Find where the given text appears and provide that cell's center as [x, y] coordinate. 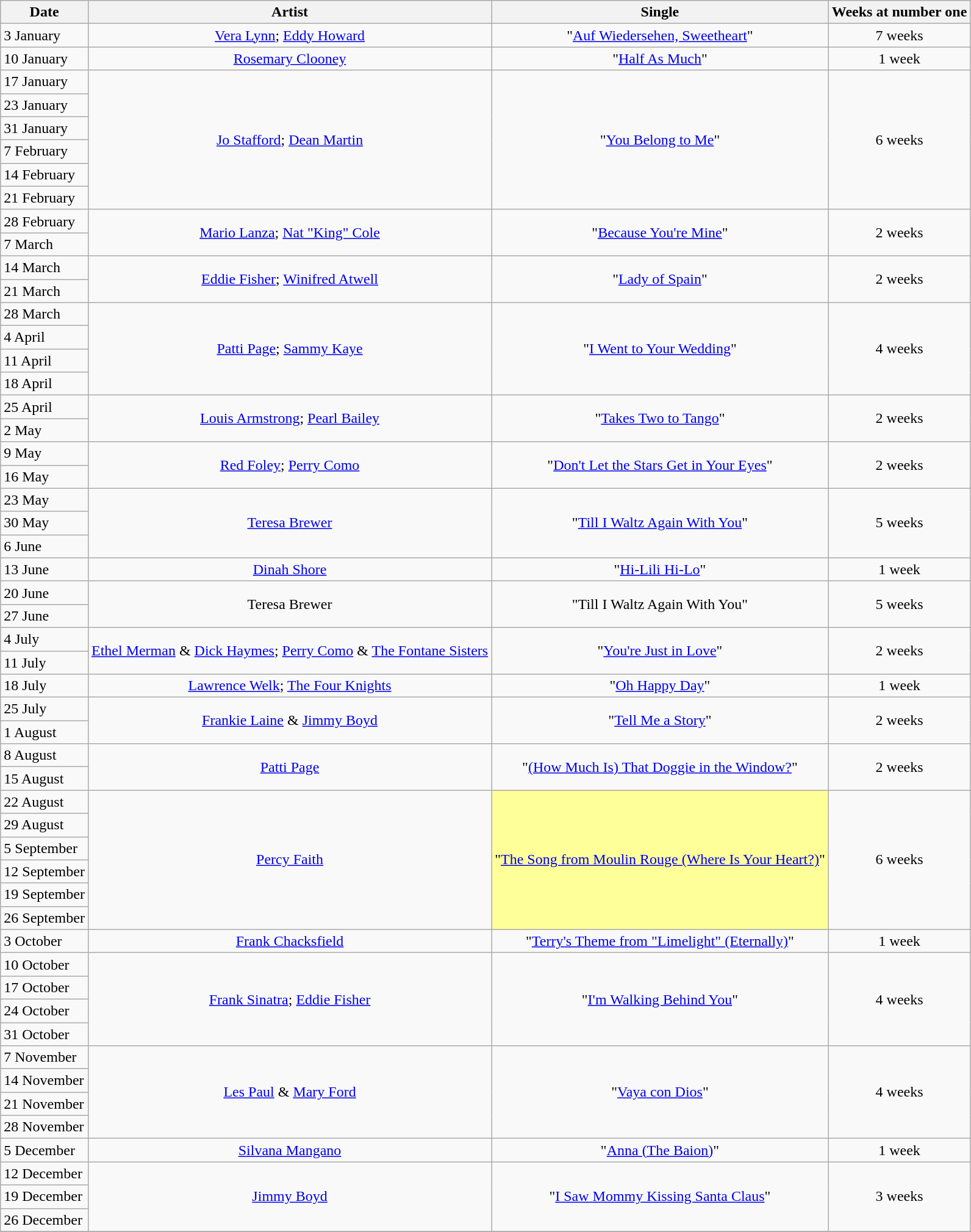
26 December [45, 1220]
13 June [45, 569]
21 November [45, 1104]
26 September [45, 918]
5 December [45, 1150]
12 September [45, 871]
12 December [45, 1173]
11 April [45, 361]
6 June [45, 546]
"Hi-Lili Hi-Lo" [660, 569]
29 August [45, 825]
25 April [45, 407]
10 October [45, 964]
7 February [45, 151]
"Tell Me a Story" [660, 721]
"Anna (The Baion)" [660, 1150]
4 April [45, 337]
Rosemary Clooney [289, 59]
24 October [45, 1010]
14 March [45, 267]
30 May [45, 523]
Jo Stafford; Dean Martin [289, 140]
Louis Armstrong; Pearl Bailey [289, 419]
7 weeks [899, 35]
7 November [45, 1057]
Red Foley; Perry Como [289, 465]
4 July [45, 639]
23 May [45, 500]
31 January [45, 128]
"Because You're Mine" [660, 232]
Silvana Mangano [289, 1150]
"Takes Two to Tango" [660, 419]
10 January [45, 59]
9 May [45, 453]
"(How Much Is) That Doggie in the Window?" [660, 767]
Eddie Fisher; Winifred Atwell [289, 279]
Les Paul & Mary Ford [289, 1092]
"The Song from Moulin Rouge (Where Is Your Heart?)" [660, 860]
27 June [45, 616]
3 weeks [899, 1197]
"Half As Much" [660, 59]
"Lady of Spain" [660, 279]
Dinah Shore [289, 569]
"Terry's Theme from "Limelight" (Eternally)" [660, 941]
"I Went to Your Wedding" [660, 349]
Patti Page; Sammy Kaye [289, 349]
28 February [45, 221]
14 November [45, 1081]
21 February [45, 198]
Frankie Laine & Jimmy Boyd [289, 721]
17 October [45, 987]
Percy Faith [289, 860]
"Oh Happy Day" [660, 686]
22 August [45, 802]
8 August [45, 755]
16 May [45, 477]
3 January [45, 35]
"Auf Wiedersehen, Sweetheart" [660, 35]
17 January [45, 82]
28 November [45, 1127]
Lawrence Welk; The Four Knights [289, 686]
5 September [45, 848]
28 March [45, 314]
2 May [45, 430]
Ethel Merman & Dick Haymes; Perry Como & The Fontane Sisters [289, 650]
15 August [45, 779]
Jimmy Boyd [289, 1197]
7 March [45, 244]
1 August [45, 732]
31 October [45, 1034]
11 July [45, 662]
"I Saw Mommy Kissing Santa Claus" [660, 1197]
Date [45, 12]
18 July [45, 686]
Mario Lanza; Nat "King" Cole [289, 232]
"I'm Walking Behind You" [660, 999]
"Don't Let the Stars Get in Your Eyes" [660, 465]
3 October [45, 941]
18 April [45, 384]
Patti Page [289, 767]
23 January [45, 105]
Weeks at number one [899, 12]
"Vaya con Dios" [660, 1092]
19 September [45, 895]
14 February [45, 175]
20 June [45, 593]
Frank Sinatra; Eddie Fisher [289, 999]
Frank Chacksfield [289, 941]
Single [660, 12]
"You're Just in Love" [660, 650]
21 March [45, 291]
25 July [45, 709]
"You Belong to Me" [660, 140]
Artist [289, 12]
Vera Lynn; Eddy Howard [289, 35]
19 December [45, 1197]
